Return (x, y) of the center of cell containing provided text 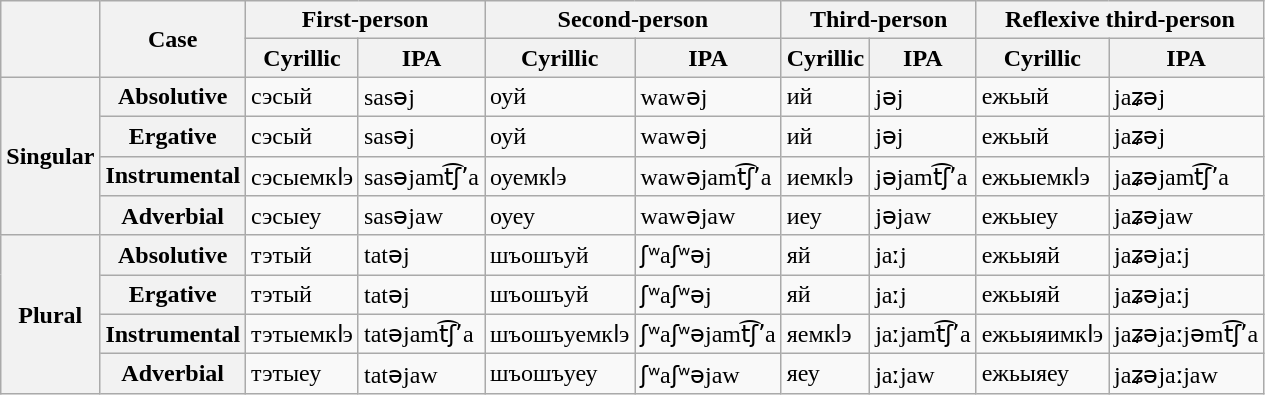
sasəjamt͡ʃʼa (421, 176)
jaʑəjamt͡ʃʼa (1186, 176)
сэсыемкӏэ (302, 176)
jaʑəjaw (1186, 216)
Reflexive third-person (1120, 20)
Second-person (634, 20)
тэтыемкӏэ (302, 334)
яемкӏэ (825, 334)
яеу (825, 374)
Plural (50, 314)
сэсыеу (302, 216)
ежьыяеу (1042, 374)
Third-person (878, 20)
ежьыемкӏэ (1042, 176)
ежьыеу (1042, 216)
jaʑəjaːjəmt͡ʃʼa (1186, 334)
jaʑəjaːjaw (1186, 374)
ʃʷaʃʷəjaw (708, 374)
шъошъуемкӏэ (560, 334)
wawəjaw (708, 216)
jəjaw (924, 216)
wawəjamt͡ʃʼa (708, 176)
иемкӏэ (825, 176)
ʃʷaʃʷəjamt͡ʃʼa (708, 334)
ежьыяимкӏэ (1042, 334)
оуеу (560, 216)
иеу (825, 216)
Case (173, 39)
tatəjaw (421, 374)
sasəjaw (421, 216)
оуемкӏэ (560, 176)
jaːjamt͡ʃʼa (924, 334)
jaːjaw (924, 374)
тэтыеу (302, 374)
tatəjamt͡ʃʼa (421, 334)
шъошъуеу (560, 374)
jəjamt͡ʃʼa (924, 176)
First-person (366, 20)
Singular (50, 156)
